Detect which cell encompasses the target text, then output its (X, Y) center coordinate. 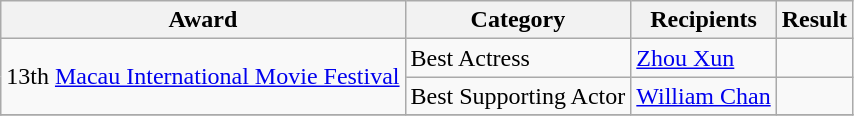
William Chan (704, 96)
Category (518, 20)
13th Macau International Movie Festival (203, 77)
Award (203, 20)
Recipients (704, 20)
Result (814, 20)
Zhou Xun (704, 58)
Best Supporting Actor (518, 96)
Best Actress (518, 58)
